Provide the [x, y] coordinate of the cell's center where the given text is located.  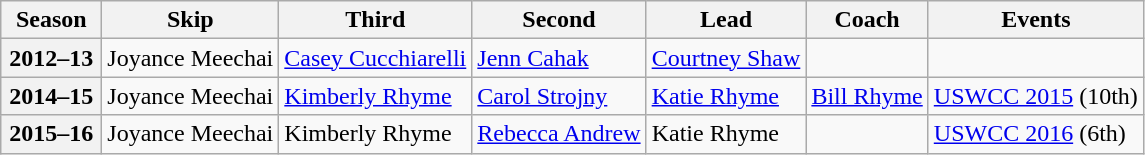
Jenn Cahak [559, 58]
Season [52, 20]
Rebecca Andrew [559, 134]
Bill Rhyme [867, 96]
Second [559, 20]
Events [1036, 20]
Casey Cucchiarelli [376, 58]
Third [376, 20]
Coach [867, 20]
2014–15 [52, 96]
USWCC 2015 (10th) [1036, 96]
2015–16 [52, 134]
Skip [190, 20]
Lead [726, 20]
Courtney Shaw [726, 58]
2012–13 [52, 58]
Carol Strojny [559, 96]
USWCC 2016 (6th) [1036, 134]
